Determine the (x, y) coordinate at the center of the cell enclosing the given text.  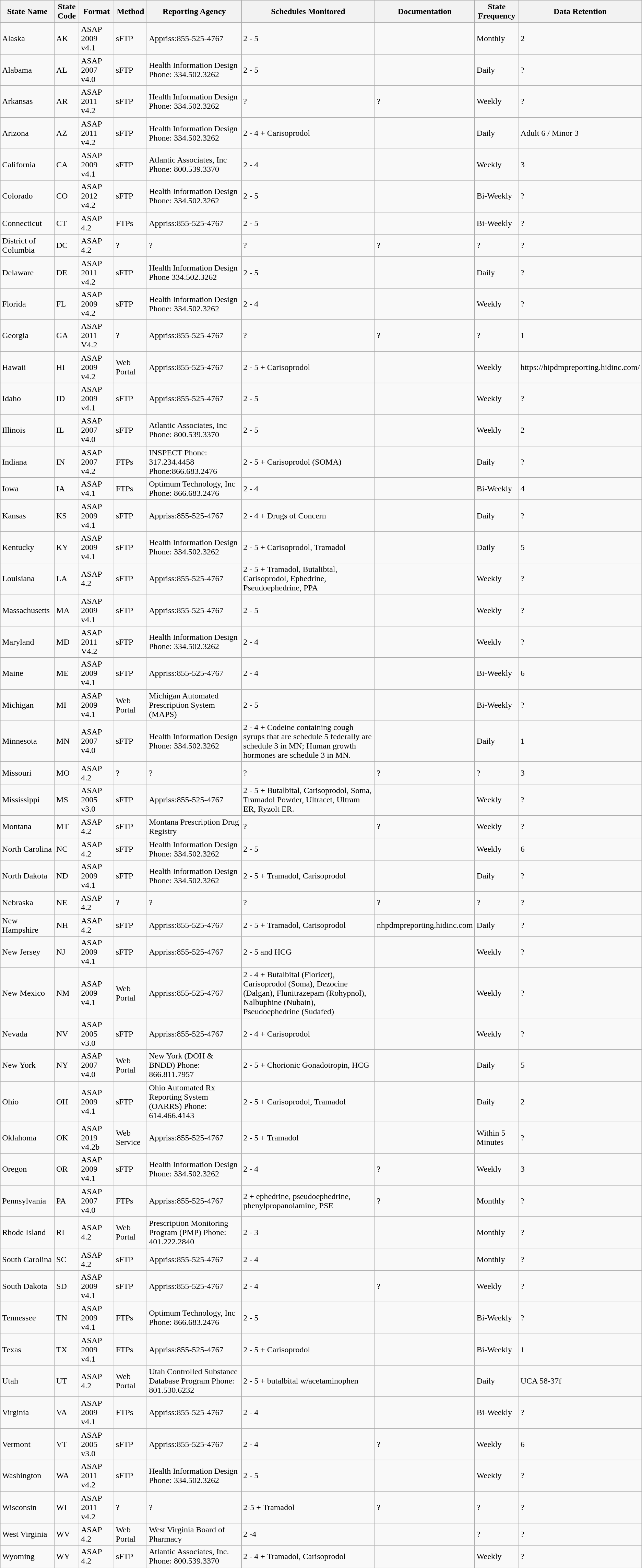
MT (67, 826)
WV (67, 1534)
Web Service (130, 1138)
Utah (27, 1381)
OK (67, 1138)
New Mexico (27, 993)
Kansas (27, 516)
UT (67, 1381)
WI (67, 1507)
Illinois (27, 430)
Montana (27, 826)
Atlantic Associates, Inc. Phone: 800.539.3370 (194, 1557)
Missouri (27, 773)
WY (67, 1557)
Health Information Design Phone 334.502.3262 (194, 272)
Michigan (27, 705)
West Virginia Board of Pharmacy (194, 1534)
MD (67, 642)
2 - 4 + Butalbital (Fioricet), Carisoprodol (Soma), Dezocine (Dalgan), Flunitrazepam (Rohypnol), Nalbuphine (Nubain), Pseudoephedrine (Sudafed) (308, 993)
Indiana (27, 462)
DC (67, 246)
Pennsylvania (27, 1201)
Delaware (27, 272)
ASAP 2019 v4.2b (97, 1138)
NJ (67, 952)
HI (67, 367)
Method (130, 12)
2 - 3 (308, 1232)
Ohio (27, 1101)
2 - 5 + butalbital w/acetaminophen (308, 1381)
PA (67, 1201)
IA (67, 489)
ME (67, 673)
State Frequency (497, 12)
Arkansas (27, 101)
Washington (27, 1476)
Data Retention (580, 12)
Maine (27, 673)
MA (67, 610)
MO (67, 773)
New York (DOH & BNDD) Phone: 866.811.7957 (194, 1065)
Adult 6 / Minor 3 (580, 133)
CO (67, 196)
LA (67, 579)
Within 5 Minutes (497, 1138)
ASAP 2007 v4.2 (97, 462)
NM (67, 993)
Rhode Island (27, 1232)
NC (67, 849)
OH (67, 1101)
Virginia (27, 1413)
Georgia (27, 335)
Wisconsin (27, 1507)
State Name (27, 12)
RI (67, 1232)
2 - 5 + Chorionic Gonadotropin, HCG (308, 1065)
KS (67, 516)
Texas (27, 1350)
Vermont (27, 1444)
2 + ephedrine, pseudoephedrine, phenylpropanolamine, PSE (308, 1201)
MS (67, 800)
North Carolina (27, 849)
ASAP 2012 v4.2 (97, 196)
4 (580, 489)
NE (67, 903)
District of Columbia (27, 246)
North Dakota (27, 876)
Reporting Agency (194, 12)
AZ (67, 133)
VA (67, 1413)
Florida (27, 304)
Kentucky (27, 547)
Documentation (425, 12)
UCA 58-37f (580, 1381)
Montana Prescription Drug Registry (194, 826)
IN (67, 462)
Connecticut (27, 223)
Iowa (27, 489)
MI (67, 705)
MN (67, 741)
GA (67, 335)
KY (67, 547)
Arizona (27, 133)
2 - 5 + Carisoprodol (SOMA) (308, 462)
Michigan Automated Prescription System (MAPS) (194, 705)
SD (67, 1286)
nhpdmpreporting.hidinc.com (425, 925)
CA (67, 165)
Tennessee (27, 1318)
Minnesota (27, 741)
2 - 5 and HCG (308, 952)
IL (67, 430)
Wyoming (27, 1557)
New York (27, 1065)
Massachusetts (27, 610)
State Code (67, 12)
Colorado (27, 196)
Idaho (27, 399)
New Hampshire (27, 925)
Utah Controlled Substance Database Program Phone: 801.530.6232 (194, 1381)
VT (67, 1444)
Hawaii (27, 367)
2 - 4 + Tramadol, Carisoprodol (308, 1557)
New Jersey (27, 952)
West Virginia (27, 1534)
Alaska (27, 38)
Prescription Monitoring Program (PMP) Phone: 401.222.2840 (194, 1232)
https://hipdmpreporting.hidinc.com/ (580, 367)
2 -4 (308, 1534)
AK (67, 38)
NY (67, 1065)
WA (67, 1476)
INSPECT Phone: 317.234.4458 Phone:866.683.2476 (194, 462)
South Dakota (27, 1286)
OR (67, 1169)
NH (67, 925)
ASAP v4.1 (97, 489)
AR (67, 101)
2 - 5 + Tramadol (308, 1138)
SC (67, 1259)
2 - 5 + Butalbital, Carisoprodol, Soma, Tramadol Powder, Ultracet, Ultram ER, Ryzolt ER. (308, 800)
Nebraska (27, 903)
Maryland (27, 642)
Oregon (27, 1169)
ND (67, 876)
TX (67, 1350)
TN (67, 1318)
Schedules Monitored (308, 12)
AL (67, 70)
California (27, 165)
Format (97, 12)
Nevada (27, 1034)
CT (67, 223)
ID (67, 399)
Mississippi (27, 800)
DE (67, 272)
Oklahoma (27, 1138)
2 - 4 + Codeine containing cough syrups that are schedule 5 federally are schedule 3 in MN; Human growth hormones are schedule 3 in MN. (308, 741)
NV (67, 1034)
Louisiana (27, 579)
2 - 4 + Drugs of Concern (308, 516)
South Carolina (27, 1259)
Ohio Automated Rx Reporting System (OARRS) Phone: 614.466.4143 (194, 1101)
2 - 5 + Tramadol, Butalibtal, Carisoprodol, Ephedrine, Pseudoephedrine, PPA (308, 579)
Alabama (27, 70)
2-5 + Tramadol (308, 1507)
FL (67, 304)
